Extract the (X, Y) coordinate from the center of the cell holding the provided text.  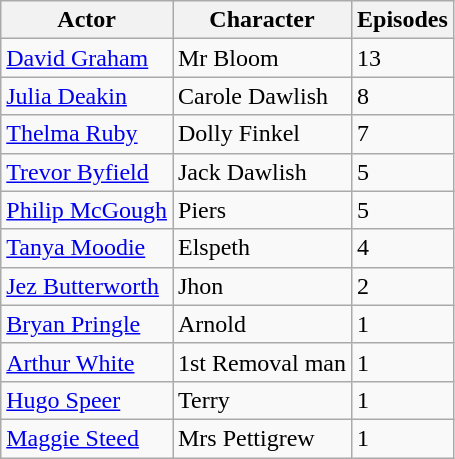
4 (403, 248)
Jez Butterworth (87, 286)
Mrs Pettigrew (262, 438)
David Graham (87, 58)
1st Removal man (262, 362)
Jack Dawlish (262, 172)
Carole Dawlish (262, 96)
Philip McGough (87, 210)
Julia Deakin (87, 96)
Actor (87, 20)
Piers (262, 210)
7 (403, 134)
8 (403, 96)
Character (262, 20)
13 (403, 58)
Elspeth (262, 248)
Mr Bloom (262, 58)
Arnold (262, 324)
Bryan Pringle (87, 324)
Tanya Moodie (87, 248)
Terry (262, 400)
2 (403, 286)
Hugo Speer (87, 400)
Episodes (403, 20)
Maggie Steed (87, 438)
Trevor Byfield (87, 172)
Dolly Finkel (262, 134)
Arthur White (87, 362)
Thelma Ruby (87, 134)
Jhon (262, 286)
